Search for the cell housing the specified text and yield its (X, Y) center coordinate. 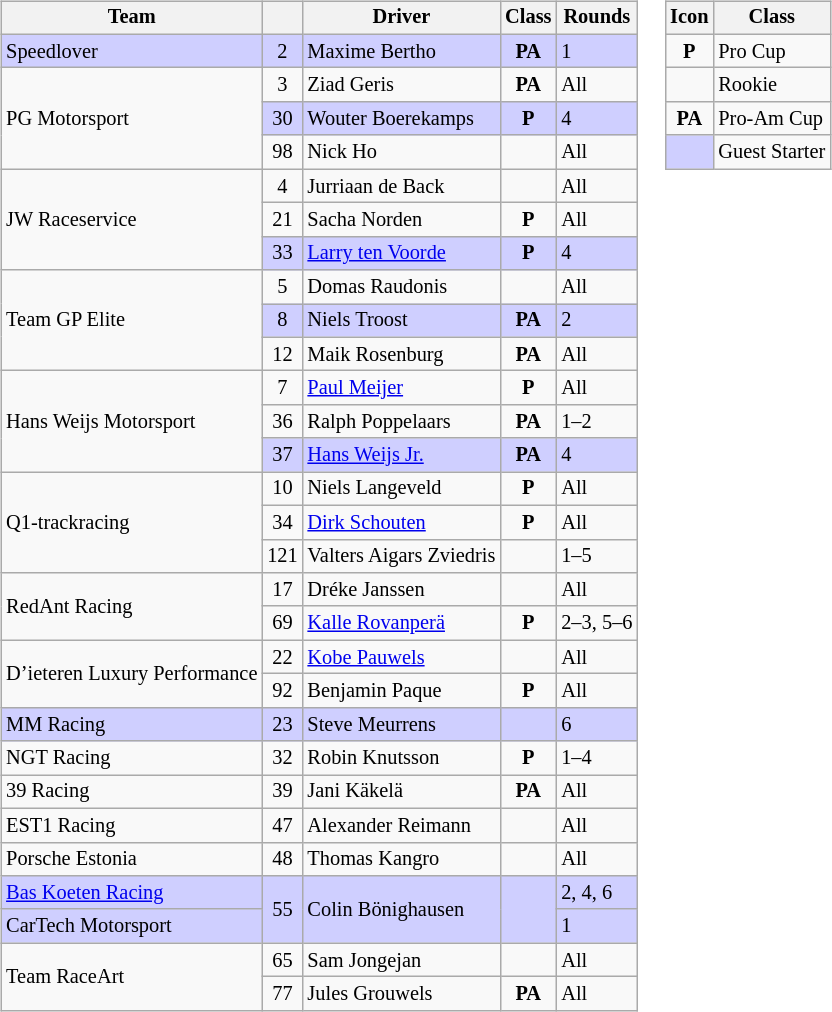
Team GP Elite (132, 320)
34 (282, 522)
D’ieteren Luxury Performance (132, 674)
1–2 (596, 422)
6 (596, 724)
MM Racing (132, 724)
39 (282, 792)
22 (282, 657)
39 Racing (132, 792)
Kobe Pauwels (402, 657)
Team (132, 18)
NGT Racing (132, 758)
Hans Weijs Jr. (402, 455)
121 (282, 556)
8 (282, 321)
Steve Meurrens (402, 724)
Maxime Bertho (402, 51)
Speedlover (132, 51)
65 (282, 960)
30 (282, 119)
Sam Jongejan (402, 960)
EST1 Racing (132, 825)
RedAnt Racing (132, 606)
77 (282, 994)
3 (282, 85)
Alexander Reimann (402, 825)
32 (282, 758)
Guest Starter (772, 152)
Dréke Janssen (402, 590)
7 (282, 388)
Icon (689, 18)
Jani Käkelä (402, 792)
Rookie (772, 85)
Colin Bönighausen (402, 910)
33 (282, 253)
98 (282, 152)
Rounds (596, 18)
Team RaceArt (132, 976)
Thomas Kangro (402, 859)
Wouter Boerekamps (402, 119)
Pro-Am Cup (772, 119)
36 (282, 422)
69 (282, 623)
Porsche Estonia (132, 859)
Dirk Schouten (402, 522)
Jurriaan de Back (402, 186)
JW Raceservice (132, 220)
Niels Troost (402, 321)
2–3, 5–6 (596, 623)
1–5 (596, 556)
17 (282, 590)
Niels Langeveld (402, 489)
Ziad Geris (402, 85)
5 (282, 287)
Larry ten Voorde (402, 253)
21 (282, 220)
Bas Koeten Racing (132, 893)
CarTech Motorsport (132, 926)
37 (282, 455)
Benjamin Paque (402, 691)
Jules Grouwels (402, 994)
1–4 (596, 758)
92 (282, 691)
Nick Ho (402, 152)
Pro Cup (772, 51)
Robin Knutsson (402, 758)
23 (282, 724)
Domas Raudonis (402, 287)
12 (282, 354)
Driver (402, 18)
Ralph Poppelaars (402, 422)
Q1-trackracing (132, 522)
Paul Meijer (402, 388)
Maik Rosenburg (402, 354)
2, 4, 6 (596, 893)
48 (282, 859)
10 (282, 489)
55 (282, 910)
Sacha Norden (402, 220)
PG Motorsport (132, 118)
Kalle Rovanperä (402, 623)
Valters Aigars Zviedris (402, 556)
47 (282, 825)
Hans Weijs Motorsport (132, 422)
